Return the [X, Y] coordinate for the center point of the cell that contains the specified text.  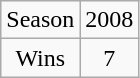
2008 [110, 20]
Wins [40, 58]
Season [40, 20]
7 [110, 58]
